Return [x, y] of the center of cell containing provided text 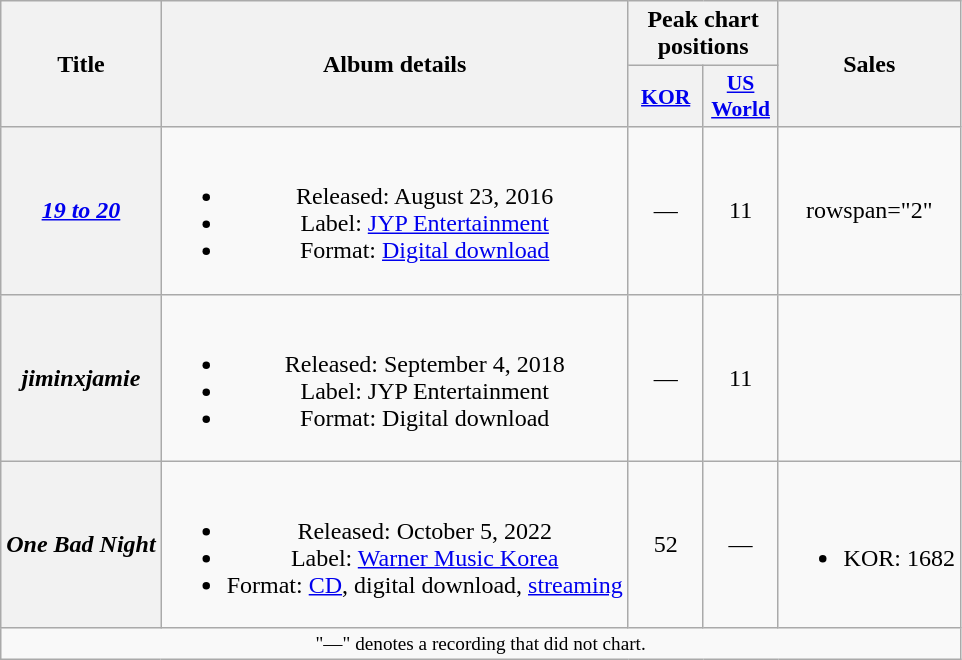
Released: October 5, 2022Label: Warner Music KoreaFormat: CD, digital download, streaming [394, 544]
Released: August 23, 2016Label: JYP EntertainmentFormat: Digital download [394, 210]
Sales [869, 64]
52 [666, 544]
19 to 20 [81, 210]
One Bad Night [81, 544]
jiminxjamie [81, 378]
"—" denotes a recording that did not chart. [481, 644]
US World [740, 96]
rowspan="2" [869, 210]
KOR [666, 96]
Peak chart positions [703, 34]
Album details [394, 64]
Title [81, 64]
Released: September 4, 2018Label: JYP EntertainmentFormat: Digital download [394, 378]
KOR: 1682 [869, 544]
